Determine the [X, Y] coordinate at the center of the cell enclosing the given text.  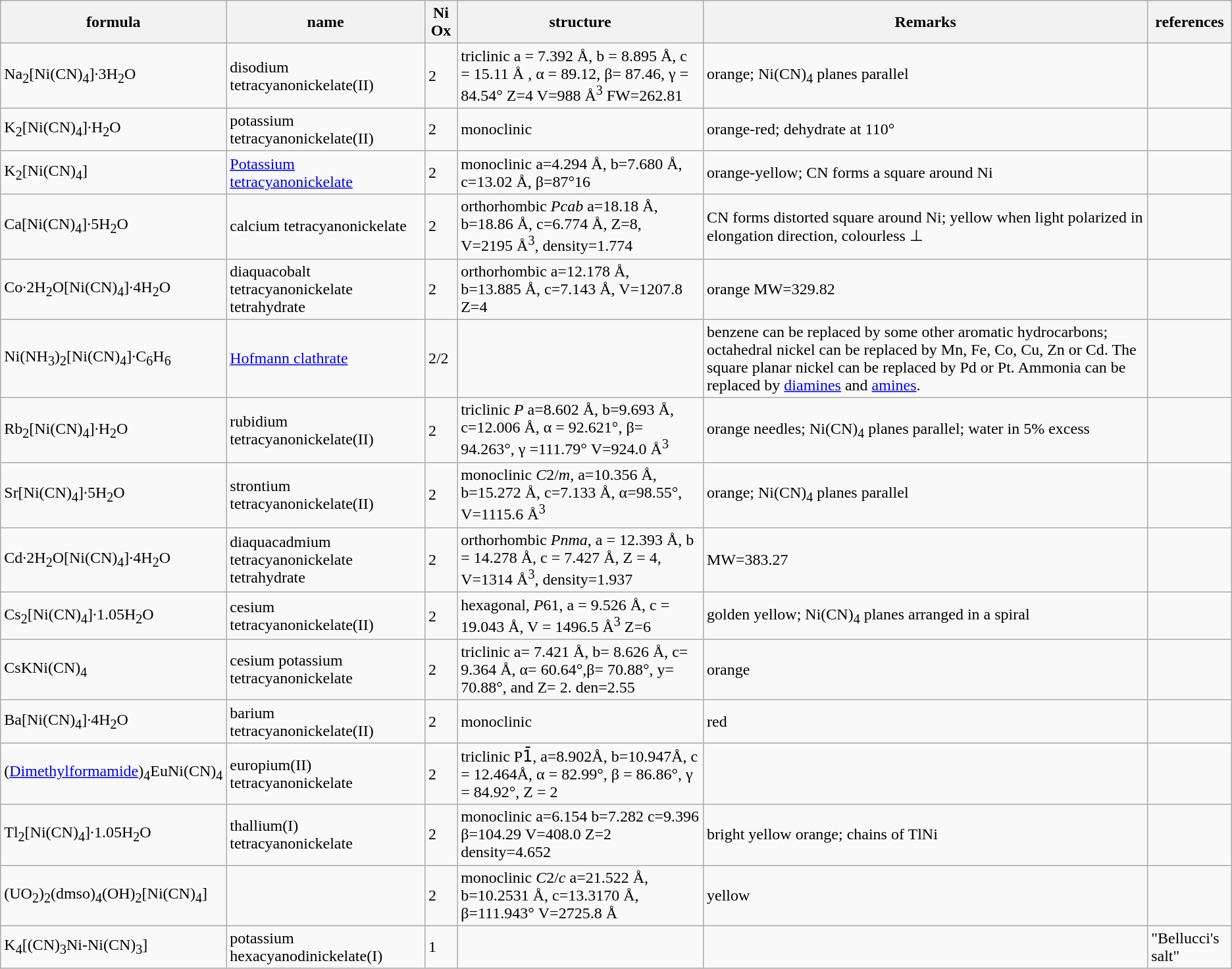
Ba[Ni(CN)4]·4H2O [113, 721]
CsKNi(CN)4 [113, 669]
Co·2H2O[Ni(CN)4]·4H2O [113, 289]
K4[(CN)3Ni-Ni(CN)3] [113, 947]
Potassium tetracyanonickelate [326, 172]
disodium tetracyanonickelate(II) [326, 76]
K2[Ni(CN)4]·H2O [113, 129]
orange [925, 669]
orthorhombic Pnma, a = 12.393 Å, b = 14.278 Å, c = 7.427 Å, Z = 4, V=1314 Å3, density=1.937 [580, 560]
"Bellucci's salt" [1190, 947]
calcium tetracyanonickelate [326, 226]
orthorhombic Pcab a=18.18 Å, b=18.86 Å, c=6.774 Å, Z=8, V=2195 Å3, density=1.774 [580, 226]
bright yellow orange; chains of TlNi [925, 835]
triclinic a= 7.421 Å, b= 8.626 Å, c= 9.364 Å, α= 60.64°,β= 70.88°, y= 70.88°, and Z= 2. den=2.55 [580, 669]
hexagonal, P61, a = 9.526 Å, c = 19.043 Å, V = 1496.5 Å3 Z=6 [580, 616]
diaquacobalt tetracyanonickelate tetrahydrate [326, 289]
2/2 [441, 358]
references [1190, 22]
Cd·2H2O[Ni(CN)4]·4H2O [113, 560]
potassium tetracyanonickelate(II) [326, 129]
thallium(I) tetracyanonickelate [326, 835]
Sr[Ni(CN)4]·5H2O [113, 495]
structure [580, 22]
Rb2[Ni(CN)4]·H2O [113, 431]
Ni(NH3)2[Ni(CN)4]·C6H6 [113, 358]
CN forms distorted square around Ni; yellow when light polarized in elongation direction, colourless ⊥ [925, 226]
orange-red; dehydrate at 110° [925, 129]
europium(II) tetracyanonickelate [326, 774]
Ca[Ni(CN)4]·5H2O [113, 226]
strontium tetracyanonickelate(II) [326, 495]
monoclinic C2/c a=21.522 Å, b=10.2531 Å, c=13.3170 Å, β=111.943° V=2725.8 Å [580, 895]
barium tetracyanonickelate(II) [326, 721]
monoclinic C2/m, a=10.356 Å, b=15.272 Å, c=7.133 Å, α=98.55°, V=1115.6 Å3 [580, 495]
golden yellow; Ni(CN)4 planes arranged in a spiral [925, 616]
monoclinic a=6.154 b=7.282 c=9.396 β=104.29 V=408.0 Z=2 density=4.652 [580, 835]
triclinic P a=8.602 Å, b=9.693 Å, c=12.006 Å, α = 92.621°, β= 94.263°, γ =111.79° V=924.0 Å3 [580, 431]
potassium hexacyanodinickelate(I) [326, 947]
cesium potassium tetracyanonickelate [326, 669]
(UO2)2(dmso)4(OH)2[Ni(CN)4] [113, 895]
K2[Ni(CN)4] [113, 172]
1 [441, 947]
cesium tetracyanonickelate(II) [326, 616]
orange needles; Ni(CN)4 planes parallel; water in 5% excess [925, 431]
Tl2[Ni(CN)4]·1.05H2O [113, 835]
orthorhombic a=12.178 Å, b=13.885 Å, c=7.143 Å, V=1207.8 Z=4 [580, 289]
formula [113, 22]
(Dimethylformamide)4EuNi(CN)4 [113, 774]
Remarks [925, 22]
Cs2[Ni(CN)4]·1.05H2O [113, 616]
orange-yellow; CN forms a square around Ni [925, 172]
MW=383.27 [925, 560]
yellow [925, 895]
triclinic a = 7.392 Å, b = 8.895 Å, c = 15.11 Å , α = 89.12, β= 87.46, γ = 84.54° Z=4 V=988 Å3 FW=262.81 [580, 76]
orange MW=329.82 [925, 289]
monoclinic a=4.294 Å, b=7.680 Å, c=13.02 Å, β=87°16 [580, 172]
red [925, 721]
triclinic P1̄, a=8.902Å, b=10.947Å, c = 12.464Å, α = 82.99°, β = 86.86°, γ = 84.92°, Z = 2 [580, 774]
Hofmann clathrate [326, 358]
Na2[Ni(CN)4]·3H2O [113, 76]
name [326, 22]
rubidium tetracyanonickelate(II) [326, 431]
Ni Ox [441, 22]
diaquacadmium tetracyanonickelate tetrahydrate [326, 560]
